Return [x, y] of the center of cell containing provided text 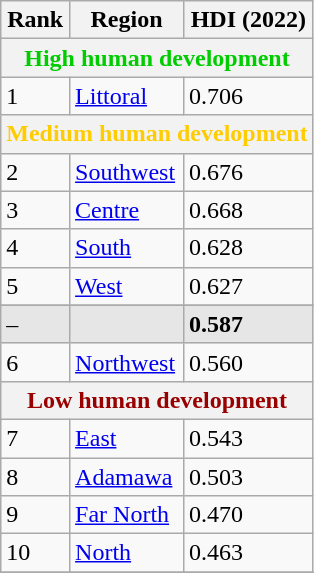
0.543 [248, 438]
10 [36, 553]
0.503 [248, 477]
Adamawa [127, 477]
8 [36, 477]
– [36, 324]
Low human development [157, 400]
0.627 [248, 286]
High human development [157, 58]
0.676 [248, 172]
6 [36, 362]
Centre [127, 210]
0.668 [248, 210]
Northwest [127, 362]
5 [36, 286]
0.628 [248, 248]
0.470 [248, 515]
1 [36, 96]
0.587 [248, 324]
Medium human development [157, 134]
Region [127, 20]
4 [36, 248]
Littoral [127, 96]
7 [36, 438]
South [127, 248]
Rank [36, 20]
West [127, 286]
0.706 [248, 96]
HDI (2022) [248, 20]
2 [36, 172]
North [127, 553]
0.560 [248, 362]
9 [36, 515]
0.463 [248, 553]
Southwest [127, 172]
Far North [127, 515]
3 [36, 210]
East [127, 438]
